Output the (x, y) coordinate of the center of the cell containing the given text.  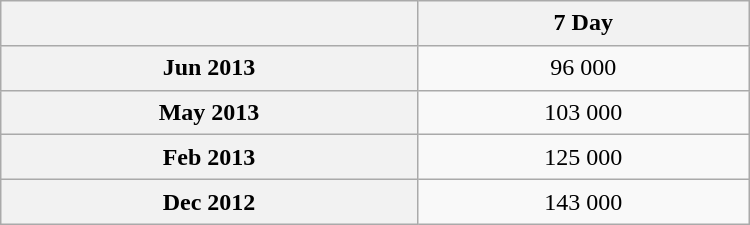
Jun 2013 (209, 68)
Feb 2013 (209, 158)
125 000 (583, 158)
May 2013 (209, 112)
103 000 (583, 112)
143 000 (583, 202)
7 Day (583, 24)
96 000 (583, 68)
Dec 2012 (209, 202)
